Locate the cell with the specified text and output its [X, Y] center coordinate. 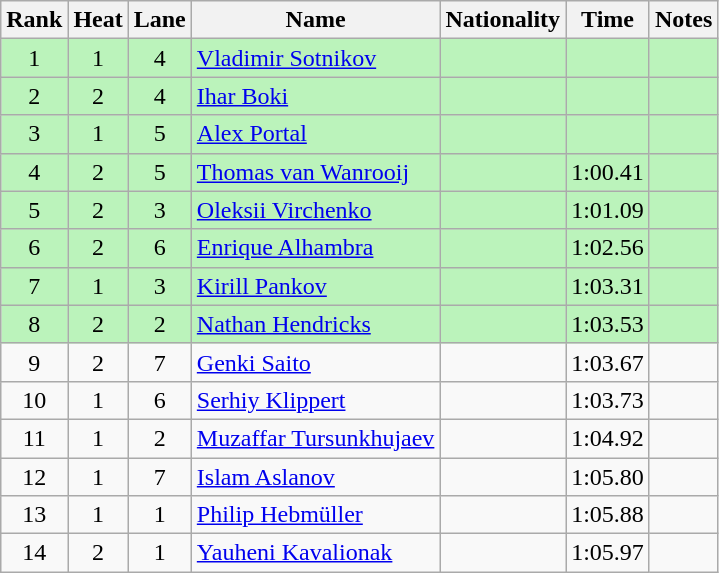
1:02.56 [608, 248]
1:05.80 [608, 477]
Lane [160, 20]
Rank [34, 20]
Serhiy Klippert [316, 400]
Name [316, 20]
Kirill Pankov [316, 286]
9 [34, 362]
1:03.73 [608, 400]
Nathan Hendricks [316, 324]
1:00.41 [608, 172]
Islam Aslanov [316, 477]
1:05.88 [608, 515]
Heat [98, 20]
Philip Hebmüller [316, 515]
1:03.53 [608, 324]
Vladimir Sotnikov [316, 58]
Yauheni Kavalionak [316, 553]
Oleksii Virchenko [316, 210]
Thomas van Wanrooij [316, 172]
Nationality [503, 20]
1:01.09 [608, 210]
1:05.97 [608, 553]
Alex Portal [316, 134]
Enrique Alhambra [316, 248]
1:03.67 [608, 362]
Notes [683, 20]
12 [34, 477]
1:04.92 [608, 438]
11 [34, 438]
Muzaffar Tursunkhujaev [316, 438]
Genki Saito [316, 362]
1:03.31 [608, 286]
Ihar Boki [316, 96]
Time [608, 20]
8 [34, 324]
10 [34, 400]
14 [34, 553]
13 [34, 515]
